Pinpoint the cell where the given text exists, returning its (X, Y) midpoint coordinate. 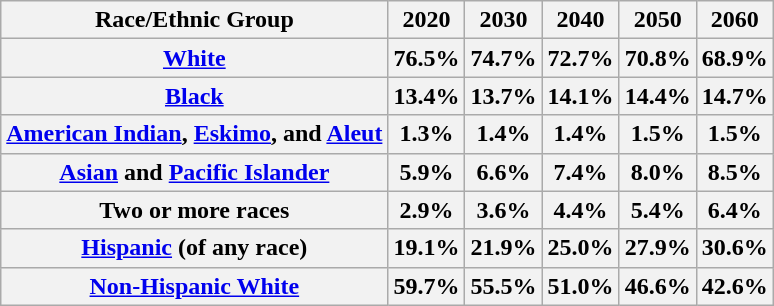
8.5% (734, 172)
68.9% (734, 58)
21.9% (504, 248)
6.4% (734, 210)
8.0% (658, 172)
13.7% (504, 96)
Race/Ethnic Group (194, 20)
3.6% (504, 210)
2040 (580, 20)
4.4% (580, 210)
14.1% (580, 96)
51.0% (580, 286)
Two or more races (194, 210)
2050 (658, 20)
Black (194, 96)
6.6% (504, 172)
2020 (426, 20)
Asian and Pacific Islander (194, 172)
14.7% (734, 96)
46.6% (658, 286)
55.5% (504, 286)
19.1% (426, 248)
30.6% (734, 248)
27.9% (658, 248)
7.4% (580, 172)
2.9% (426, 210)
5.9% (426, 172)
72.7% (580, 58)
25.0% (580, 248)
74.7% (504, 58)
59.7% (426, 286)
1.3% (426, 134)
2030 (504, 20)
76.5% (426, 58)
14.4% (658, 96)
13.4% (426, 96)
American Indian, Eskimo, and Aleut (194, 134)
5.4% (658, 210)
2060 (734, 20)
70.8% (658, 58)
Hispanic (of any race) (194, 248)
42.6% (734, 286)
Non-Hispanic White (194, 286)
White (194, 58)
